Extract the [x, y] coordinate from the center of the cell holding the provided text.  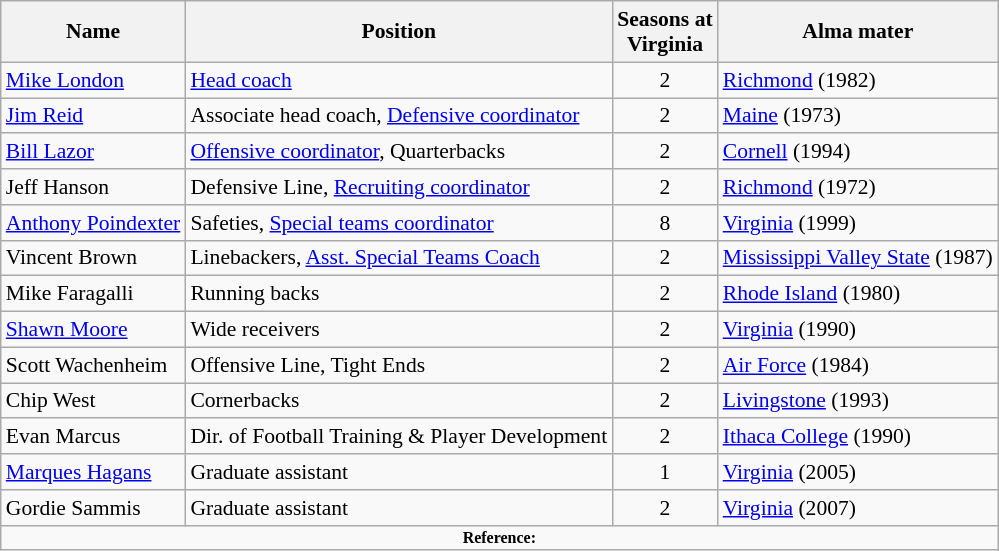
Seasons atVirginia [664, 32]
Air Force (1984) [858, 365]
Mike London [94, 80]
Virginia (2007) [858, 508]
Position [398, 32]
Offensive coordinator, Quarterbacks [398, 152]
Linebackers, Asst. Special Teams Coach [398, 258]
Mike Faragalli [94, 294]
Scott Wachenheim [94, 365]
Alma mater [858, 32]
Virginia (2005) [858, 472]
Richmond (1982) [858, 80]
Maine (1973) [858, 116]
Wide receivers [398, 330]
Richmond (1972) [858, 187]
Ithaca College (1990) [858, 437]
8 [664, 223]
Virginia (1999) [858, 223]
Chip West [94, 401]
Cornell (1994) [858, 152]
Dir. of Football Training & Player Development [398, 437]
Head coach [398, 80]
Mississippi Valley State (1987) [858, 258]
Bill Lazor [94, 152]
Cornerbacks [398, 401]
Marques Hagans [94, 472]
Name [94, 32]
Jim Reid [94, 116]
Reference: [500, 537]
Defensive Line, Recruiting coordinator [398, 187]
Safeties, Special teams coordinator [398, 223]
Gordie Sammis [94, 508]
Jeff Hanson [94, 187]
Rhode Island (1980) [858, 294]
1 [664, 472]
Associate head coach, Defensive coordinator [398, 116]
Anthony Poindexter [94, 223]
Shawn Moore [94, 330]
Livingstone (1993) [858, 401]
Vincent Brown [94, 258]
Running backs [398, 294]
Virginia (1990) [858, 330]
Offensive Line, Tight Ends [398, 365]
Evan Marcus [94, 437]
